Pinpoint the cell where the given text exists, returning its [X, Y] midpoint coordinate. 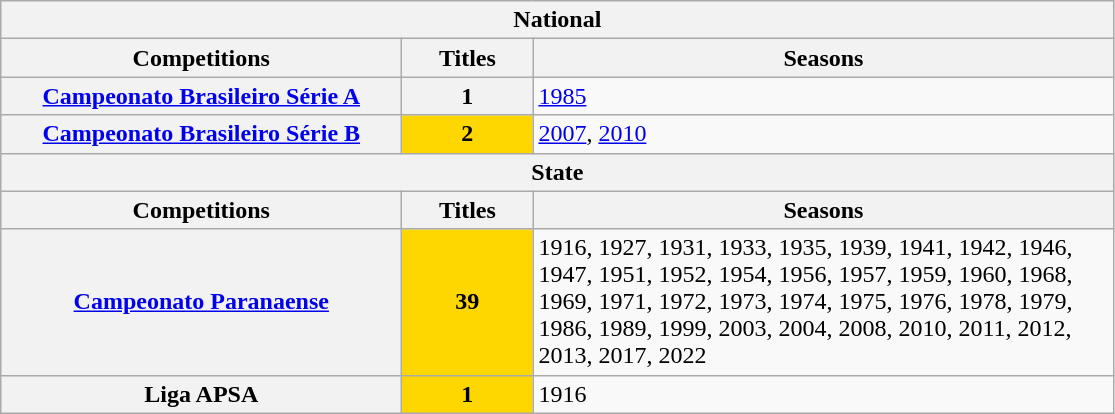
Liga APSA [202, 394]
State [558, 172]
Campeonato Brasileiro Série A [202, 96]
1985 [824, 96]
2 [468, 134]
2007, 2010 [824, 134]
1916 [824, 394]
Campeonato Paranaense [202, 302]
Campeonato Brasileiro Série B [202, 134]
39 [468, 302]
National [558, 20]
